From the cell containing the given text, extract its center point as (X, Y) coordinate. 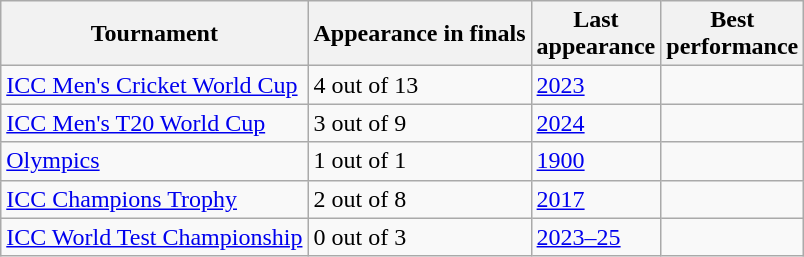
2023–25 (596, 237)
ICC Men's Cricket World Cup (154, 85)
4 out of 13 (420, 85)
2024 (596, 123)
1900 (596, 161)
Lastappearance (596, 34)
2017 (596, 199)
Bestperformance (732, 34)
1 out of 1 (420, 161)
ICC Men's T20 World Cup (154, 123)
ICC Champions Trophy (154, 199)
0 out of 3 (420, 237)
3 out of 9 (420, 123)
Olympics (154, 161)
2023 (596, 85)
Appearance in finals (420, 34)
Tournament (154, 34)
2 out of 8 (420, 199)
ICC World Test Championship (154, 237)
